For the text-containing cell, return its midpoint in (X, Y) coordinate format. 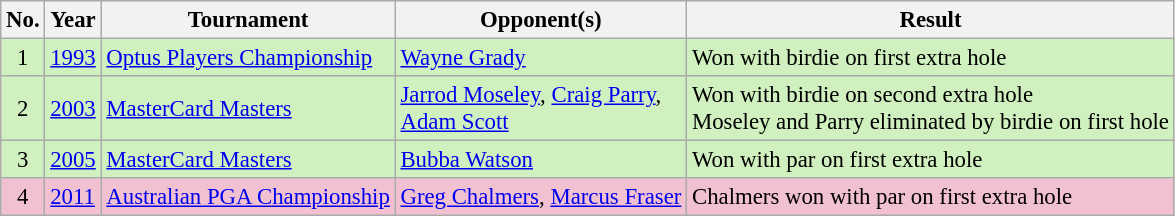
No. (23, 20)
3 (23, 160)
Chalmers won with par on first extra hole (931, 197)
Won with birdie on first extra hole (931, 58)
Greg Chalmers, Marcus Fraser (541, 197)
Year (73, 20)
4 (23, 197)
Jarrod Moseley, Craig Parry, Adam Scott (541, 108)
2003 (73, 108)
Wayne Grady (541, 58)
Tournament (248, 20)
2005 (73, 160)
2011 (73, 197)
1993 (73, 58)
Optus Players Championship (248, 58)
Won with par on first extra hole (931, 160)
2 (23, 108)
Opponent(s) (541, 20)
Bubba Watson (541, 160)
Won with birdie on second extra holeMoseley and Parry eliminated by birdie on first hole (931, 108)
Result (931, 20)
Australian PGA Championship (248, 197)
1 (23, 58)
